Capture the cell that displays the provided text and extract its [X, Y] central coordinate. 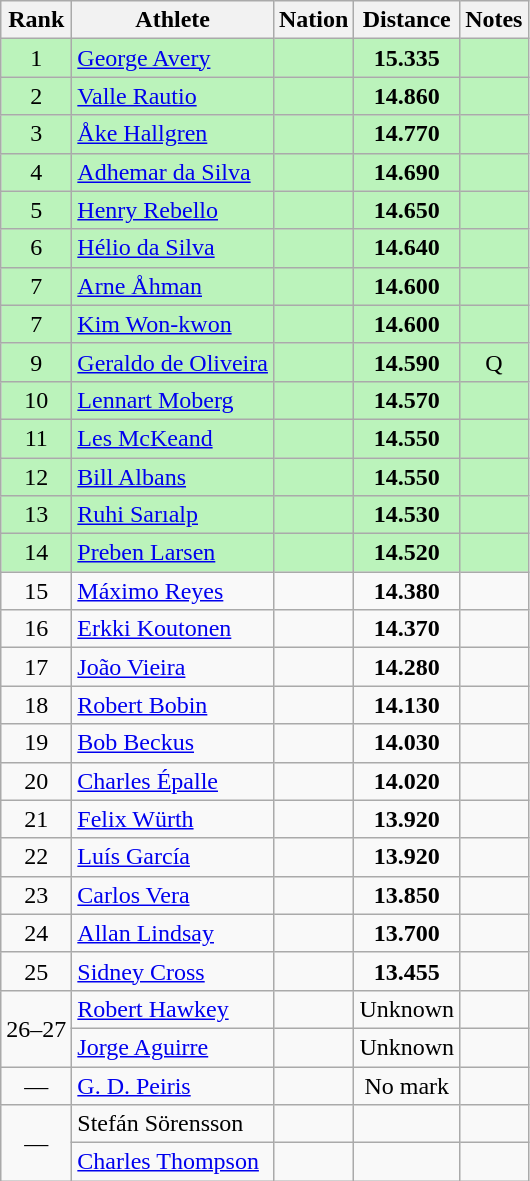
26–27 [36, 1028]
23 [36, 895]
Notes [494, 20]
5 [36, 210]
Charles Thompson [173, 1162]
15.335 [407, 58]
Rank [36, 20]
Arne Åhman [173, 286]
Stefán Sörensson [173, 1124]
Lennart Moberg [173, 400]
Erkki Koutonen [173, 629]
9 [36, 362]
14 [36, 553]
15 [36, 591]
11 [36, 438]
14.590 [407, 362]
Adhemar da Silva [173, 172]
Allan Lindsay [173, 933]
Bill Albans [173, 477]
Preben Larsen [173, 553]
João Vieira [173, 667]
Hélio da Silva [173, 248]
14.020 [407, 781]
Máximo Reyes [173, 591]
14.370 [407, 629]
14.130 [407, 705]
Athlete [173, 20]
Valle Rautio [173, 96]
14.520 [407, 553]
Kim Won-kwon [173, 324]
14.030 [407, 743]
14.770 [407, 134]
13.455 [407, 971]
1 [36, 58]
Åke Hallgren [173, 134]
14.380 [407, 591]
Robert Bobin [173, 705]
14.650 [407, 210]
Robert Hawkey [173, 1009]
22 [36, 857]
G. D. Peiris [173, 1085]
21 [36, 819]
Jorge Aguirre [173, 1047]
14.640 [407, 248]
Luís García [173, 857]
2 [36, 96]
Carlos Vera [173, 895]
18 [36, 705]
Sidney Cross [173, 971]
19 [36, 743]
Charles Épalle [173, 781]
Ruhi Sarıalp [173, 515]
No mark [407, 1085]
6 [36, 248]
4 [36, 172]
Bob Beckus [173, 743]
Nation [313, 20]
Q [494, 362]
10 [36, 400]
13.700 [407, 933]
14.690 [407, 172]
George Avery [173, 58]
3 [36, 134]
Distance [407, 20]
20 [36, 781]
14.280 [407, 667]
25 [36, 971]
Geraldo de Oliveira [173, 362]
12 [36, 477]
16 [36, 629]
Felix Würth [173, 819]
13.850 [407, 895]
Les McKeand [173, 438]
17 [36, 667]
Henry Rebello [173, 210]
13 [36, 515]
14.570 [407, 400]
14.530 [407, 515]
24 [36, 933]
14.860 [407, 96]
